Find where the given text appears and provide that cell's center as [X, Y] coordinate. 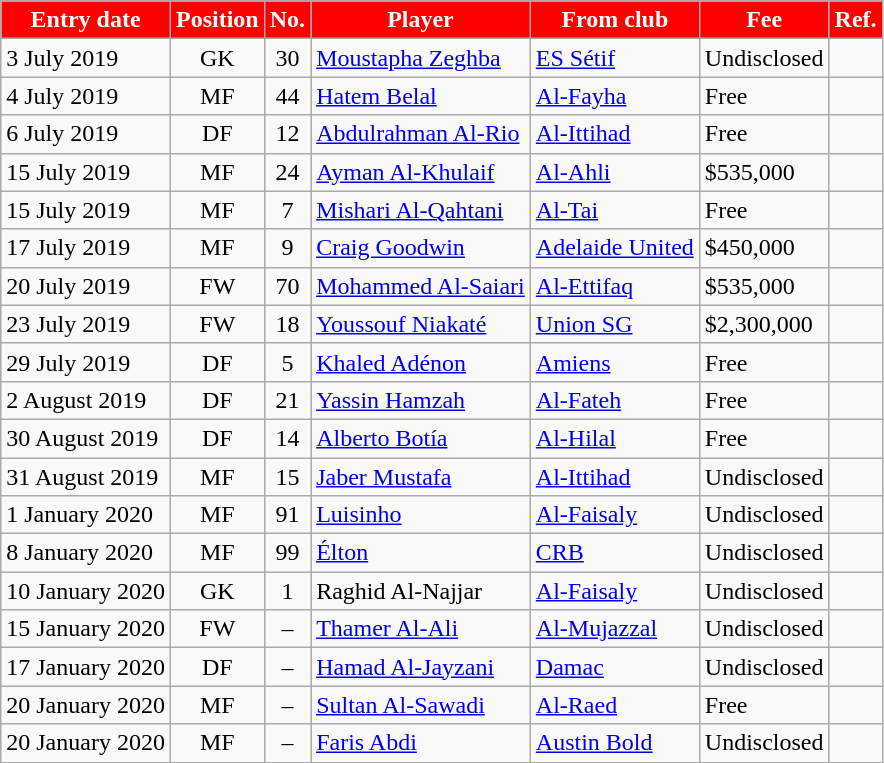
Union SG [614, 324]
Jaber Mustafa [421, 477]
Al-Ahli [614, 172]
9 [287, 248]
ES Sétif [614, 58]
24 [287, 172]
30 August 2019 [86, 438]
30 [287, 58]
Mohammed Al-Saiari [421, 286]
Abdulrahman Al-Rio [421, 134]
Moustapha Zeghba [421, 58]
From club [614, 20]
44 [287, 96]
Amiens [614, 362]
CRB [614, 553]
Yassin Hamzah [421, 400]
Craig Goodwin [421, 248]
1 [287, 591]
Al-Tai [614, 210]
Alberto Botía [421, 438]
17 July 2019 [86, 248]
7 [287, 210]
Sultan Al-Sawadi [421, 705]
91 [287, 515]
Ayman Al-Khulaif [421, 172]
15 January 2020 [86, 629]
Austin Bold [614, 743]
Al-Ettifaq [614, 286]
21 [287, 400]
23 July 2019 [86, 324]
1 January 2020 [86, 515]
Al-Hilal [614, 438]
Al-Fayha [614, 96]
Player [421, 20]
6 July 2019 [86, 134]
Al-Raed [614, 705]
Al-Mujazzal [614, 629]
8 January 2020 [86, 553]
Hatem Belal [421, 96]
14 [287, 438]
No. [287, 20]
29 July 2019 [86, 362]
Al-Fateh [614, 400]
12 [287, 134]
Luisinho [421, 515]
3 July 2019 [86, 58]
Khaled Adénon [421, 362]
Élton [421, 553]
10 January 2020 [86, 591]
Ref. [856, 20]
18 [287, 324]
Mishari Al-Qahtani [421, 210]
Entry date [86, 20]
20 July 2019 [86, 286]
Position [217, 20]
4 July 2019 [86, 96]
$2,300,000 [764, 324]
$450,000 [764, 248]
Adelaide United [614, 248]
17 January 2020 [86, 667]
Raghid Al-Najjar [421, 591]
Damac [614, 667]
70 [287, 286]
5 [287, 362]
Fee [764, 20]
15 [287, 477]
Thamer Al-Ali [421, 629]
31 August 2019 [86, 477]
Hamad Al-Jayzani [421, 667]
2 August 2019 [86, 400]
Youssouf Niakaté [421, 324]
Faris Abdi [421, 743]
99 [287, 553]
